For the text-containing cell, return its midpoint in (x, y) coordinate format. 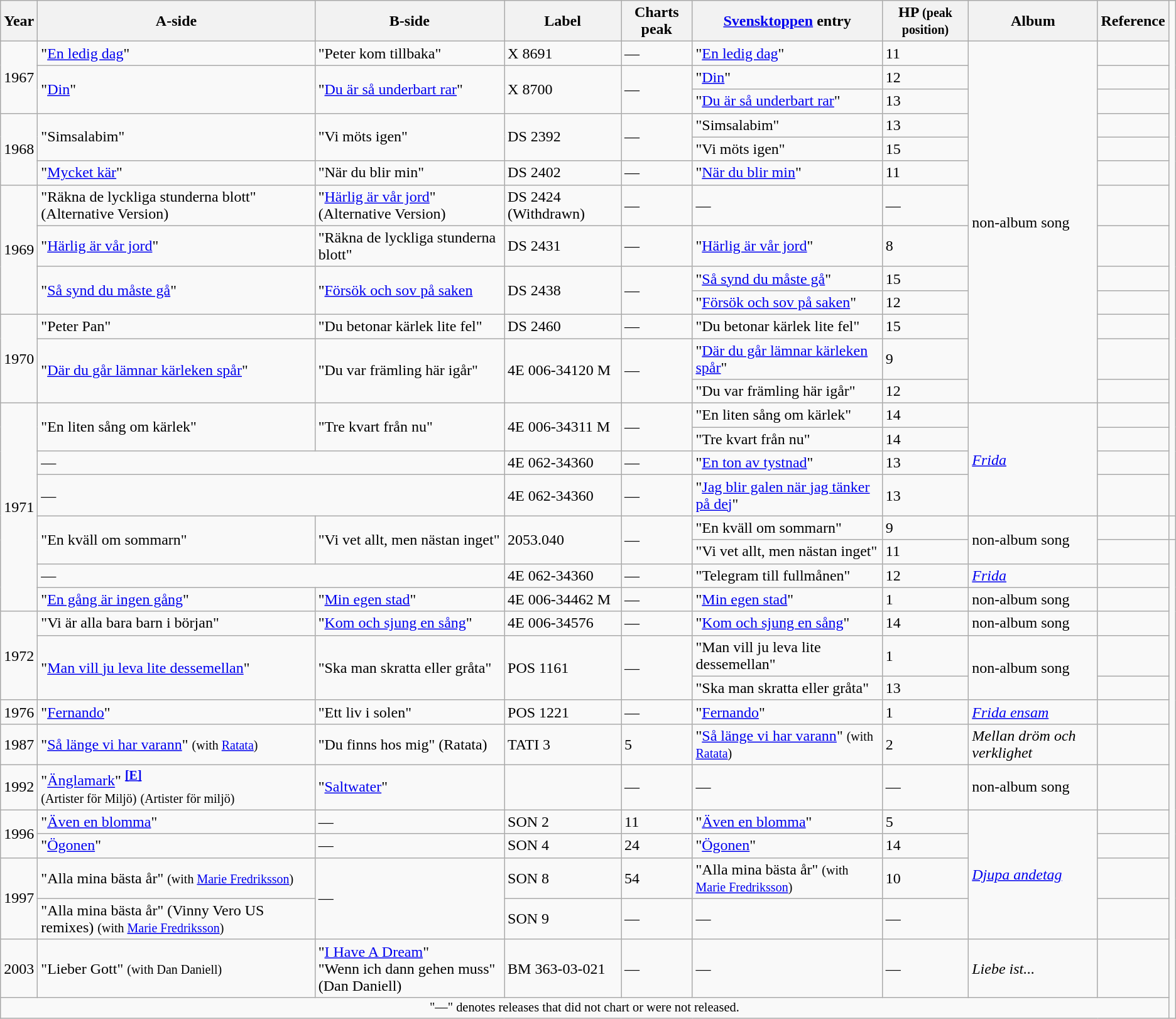
"Saltwater" (410, 787)
Mellan dröm och verklighet (1033, 744)
"Mycket kär" (176, 173)
2 (925, 744)
1967 (19, 77)
"Telegram till fullmånen" (787, 575)
1968 (19, 149)
"Ett liv i solen" (410, 712)
DS 2438 (563, 290)
"Försök och sov på saken" (787, 302)
POS 1161 (563, 667)
Charts peak (657, 21)
1969 (19, 249)
4E 006-34462 M (563, 599)
"Försök och sov på saken (410, 290)
Year (19, 21)
"Vi är alla bara barn i början" (176, 623)
"Jag blir galen när jag tänker på dej" (787, 495)
"Härlig är vår jord" (Alternative Version) (410, 205)
Album (1033, 21)
SON 8 (563, 878)
Label (563, 21)
TATI 3 (563, 744)
2003 (19, 968)
"En gång är ingen gång" (176, 599)
2053.040 (563, 540)
BM 363-03-021 (563, 968)
24 (657, 846)
X 8691 (563, 53)
SON 9 (563, 918)
1997 (19, 898)
1987 (19, 744)
54 (657, 878)
"Du finns hos mig" (Ratata) (410, 744)
B-side (410, 21)
DS 2392 (563, 137)
"Peter kom tillbaka" (410, 53)
1992 (19, 787)
1972 (19, 656)
"Räkna de lyckliga stunderna blott" (410, 246)
HP (peak position) (925, 21)
"Alla mina bästa år" (Vinny Vero US remixes) (with Marie Fredriksson) (176, 918)
SON 4 (563, 846)
"Änglamark" [E](Artister för Miljö) (Artister för miljö) (176, 787)
"—" denotes releases that did not chart or were not released. (584, 1008)
DS 2402 (563, 173)
1970 (19, 358)
Djupa andetag (1033, 875)
"Peter Pan" (176, 326)
Frida ensam (1033, 712)
1971 (19, 508)
A-side (176, 21)
Liebe ist... (1033, 968)
8 (925, 246)
1996 (19, 834)
4E 006-34120 M (563, 371)
POS 1221 (563, 712)
10 (925, 878)
Svensktoppen entry (787, 21)
X 8700 (563, 89)
"En ton av tystnad" (787, 463)
DS 2424 (Withdrawn) (563, 205)
"I Have A Dream""Wenn ich dann gehen muss" (Dan Daniell) (410, 968)
SON 2 (563, 822)
4E 006-34576 (563, 623)
4E 006-34311 M (563, 427)
"Räkna de lyckliga stunderna blott" (Alternative Version) (176, 205)
Reference (1133, 21)
"Lieber Gott" (with Dan Daniell) (176, 968)
DS 2431 (563, 246)
1976 (19, 712)
DS 2460 (563, 326)
